Output the (X, Y) coordinate of the center of the cell containing the given text.  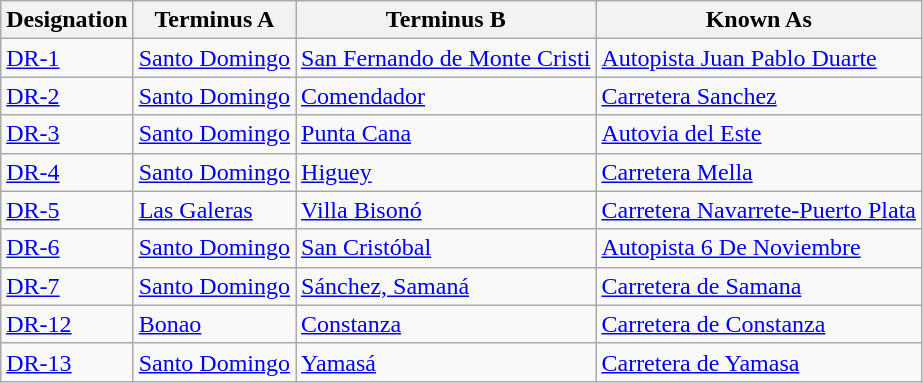
Las Galeras (214, 210)
Designation (67, 20)
DR-7 (67, 286)
DR-2 (67, 96)
Carretera de Constanza (759, 324)
Constanza (446, 324)
Comendador (446, 96)
Carretera Mella (759, 172)
DR-1 (67, 58)
Carretera de Samana (759, 286)
Terminus A (214, 20)
Known As (759, 20)
Autopista 6 De Noviembre (759, 248)
Autovia del Este (759, 134)
Yamasá (446, 362)
Carretera de Yamasa (759, 362)
DR-12 (67, 324)
Bonao (214, 324)
DR-6 (67, 248)
Sánchez, Samaná (446, 286)
San Cristóbal (446, 248)
Villa Bisonó (446, 210)
Higuey (446, 172)
DR-13 (67, 362)
Punta Cana (446, 134)
San Fernando de Monte Cristi (446, 58)
Carretera Sanchez (759, 96)
Autopista Juan Pablo Duarte (759, 58)
Terminus B (446, 20)
Carretera Navarrete-Puerto Plata (759, 210)
DR-4 (67, 172)
DR-3 (67, 134)
DR-5 (67, 210)
